Return (x, y) of the center of cell containing provided text 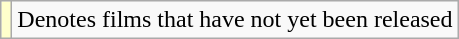
Denotes films that have not yet been released (235, 20)
